Detect which cell encompasses the target text, then output its (X, Y) center coordinate. 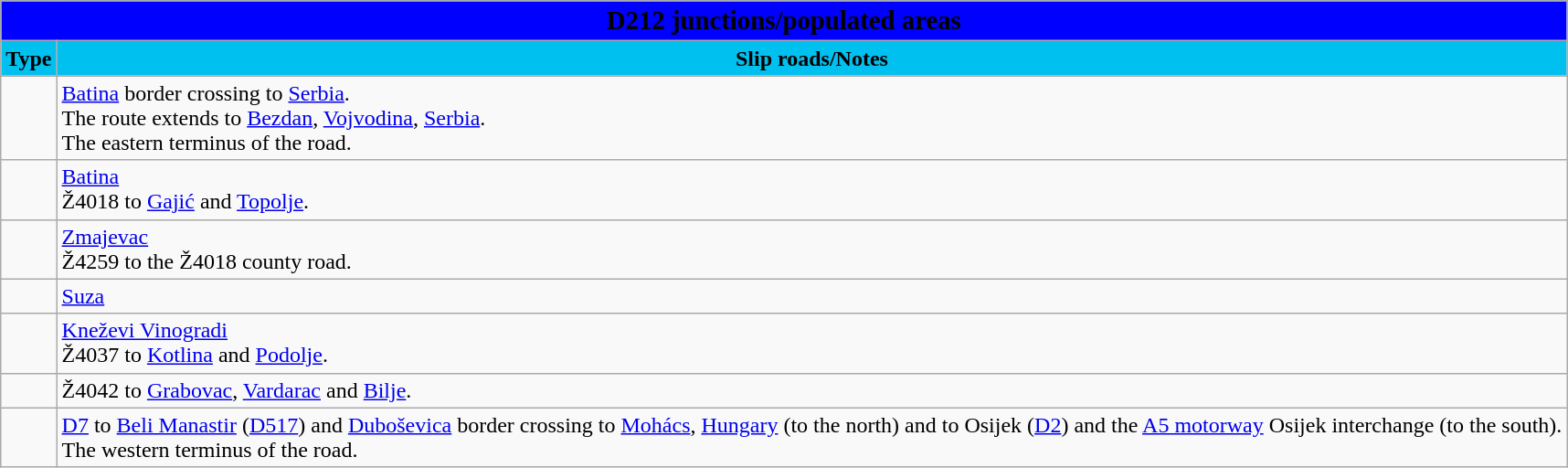
D212 junctions/populated areas (784, 21)
Batina border crossing to Serbia.The route extends to Bezdan, Vojvodina, Serbia.The eastern terminus of the road. (811, 118)
Type (29, 58)
Slip roads/Notes (811, 58)
Ž4042 to Grabovac, Vardarac and Bilje. (811, 390)
BatinaŽ4018 to Gajić and Topolje. (811, 190)
Suza (811, 296)
Kneževi VinogradiŽ4037 to Kotlina and Podolje. (811, 344)
ZmajevacŽ4259 to the Ž4018 county road. (811, 249)
